Locate the cell with the specified text and output its (X, Y) center coordinate. 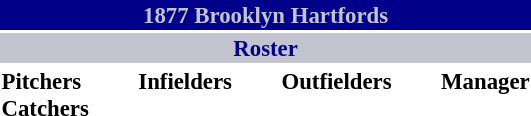
Roster (266, 48)
1877 Brooklyn Hartfords (266, 15)
